Provide the [X, Y] coordinate of the cell's center where the given text is located.  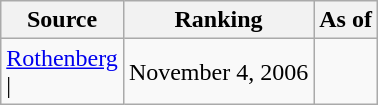
Source [62, 20]
Ranking [218, 20]
As of [346, 20]
Rothenberg| [62, 72]
November 4, 2006 [218, 72]
